Output the (x, y) coordinate of the center of the cell containing the given text.  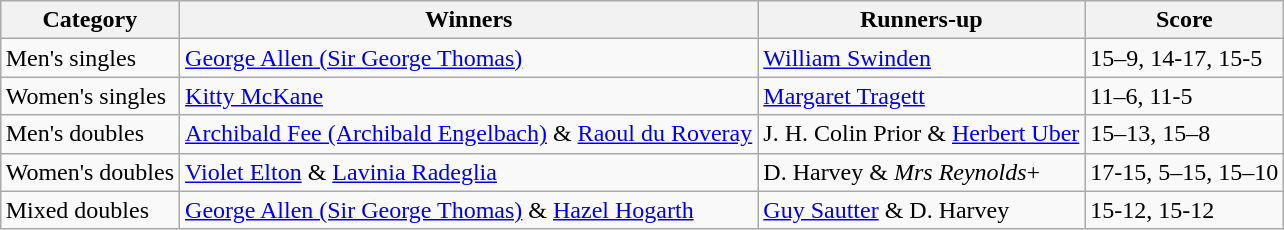
Winners (469, 20)
George Allen (Sir George Thomas) (469, 58)
William Swinden (922, 58)
15-12, 15-12 (1184, 210)
Men's singles (90, 58)
D. Harvey & Mrs Reynolds+ (922, 172)
Margaret Tragett (922, 96)
Mixed doubles (90, 210)
Women's singles (90, 96)
Women's doubles (90, 172)
Guy Sautter & D. Harvey (922, 210)
Runners-up (922, 20)
J. H. Colin Prior & Herbert Uber (922, 134)
15–13, 15–8 (1184, 134)
Category (90, 20)
Violet Elton & Lavinia Radeglia (469, 172)
Kitty McKane (469, 96)
11–6, 11-5 (1184, 96)
15–9, 14-17, 15-5 (1184, 58)
George Allen (Sir George Thomas) & Hazel Hogarth (469, 210)
Men's doubles (90, 134)
Score (1184, 20)
17-15, 5–15, 15–10 (1184, 172)
Archibald Fee (Archibald Engelbach) & Raoul du Roveray (469, 134)
